Search for the cell housing the specified text and yield its [x, y] center coordinate. 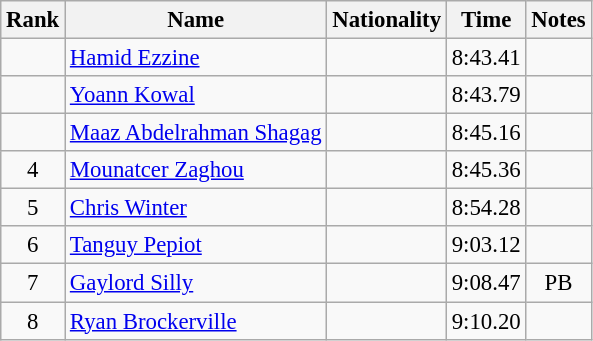
Hamid Ezzine [196, 58]
Yoann Kowal [196, 95]
8:45.36 [486, 170]
5 [33, 208]
8:43.41 [486, 58]
7 [33, 283]
Notes [558, 20]
Name [196, 20]
4 [33, 170]
6 [33, 245]
9:10.20 [486, 321]
Nationality [386, 20]
8:54.28 [486, 208]
Ryan Brockerville [196, 321]
8:43.79 [486, 95]
Gaylord Silly [196, 283]
8 [33, 321]
Mounatcer Zaghou [196, 170]
9:08.47 [486, 283]
9:03.12 [486, 245]
Tanguy Pepiot [196, 245]
8:45.16 [486, 133]
Time [486, 20]
Chris Winter [196, 208]
Rank [33, 20]
PB [558, 283]
Maaz Abdelrahman Shagag [196, 133]
